From the cell containing the given text, extract its center point as [X, Y] coordinate. 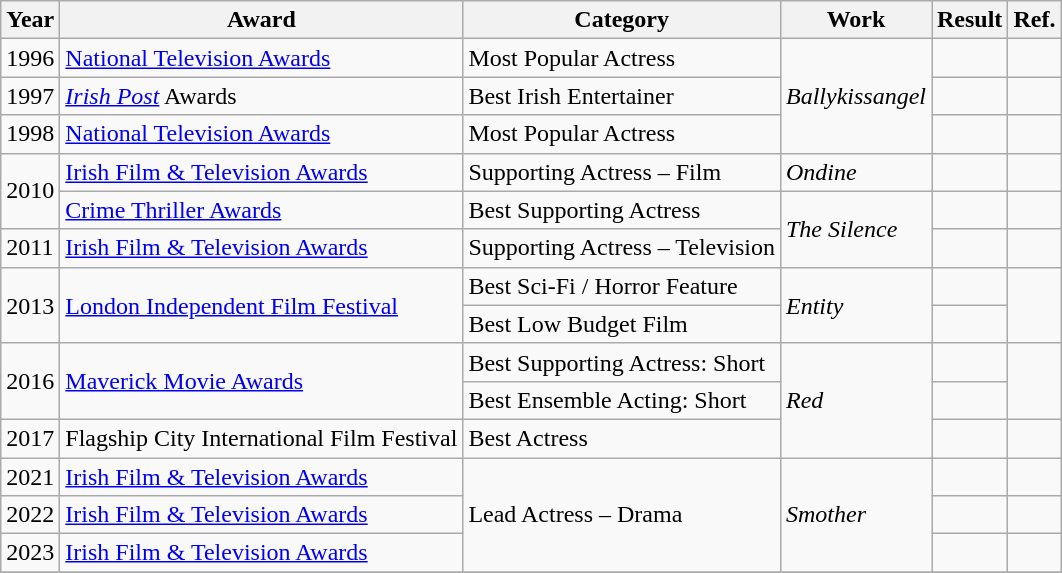
The Silence [856, 229]
Best Ensemble Acting: Short [622, 400]
Smother [856, 515]
2013 [30, 305]
Supporting Actress – Television [622, 248]
Entity [856, 305]
2010 [30, 191]
Flagship City International Film Festival [262, 438]
London Independent Film Festival [262, 305]
1998 [30, 134]
Best Low Budget Film [622, 324]
Best Irish Entertainer [622, 96]
Work [856, 20]
Ref. [1034, 20]
Ondine [856, 172]
Lead Actress – Drama [622, 515]
2023 [30, 553]
Award [262, 20]
Best Supporting Actress [622, 210]
2011 [30, 248]
2022 [30, 515]
1996 [30, 58]
2021 [30, 477]
Crime Thriller Awards [262, 210]
1997 [30, 96]
Irish Post Awards [262, 96]
Category [622, 20]
Best Supporting Actress: Short [622, 362]
Supporting Actress – Film [622, 172]
Red [856, 400]
Maverick Movie Awards [262, 381]
Best Sci-Fi / Horror Feature [622, 286]
Year [30, 20]
2017 [30, 438]
Ballykissangel [856, 96]
2016 [30, 381]
Best Actress [622, 438]
Result [970, 20]
